For the text-containing cell, return its midpoint in (x, y) coordinate format. 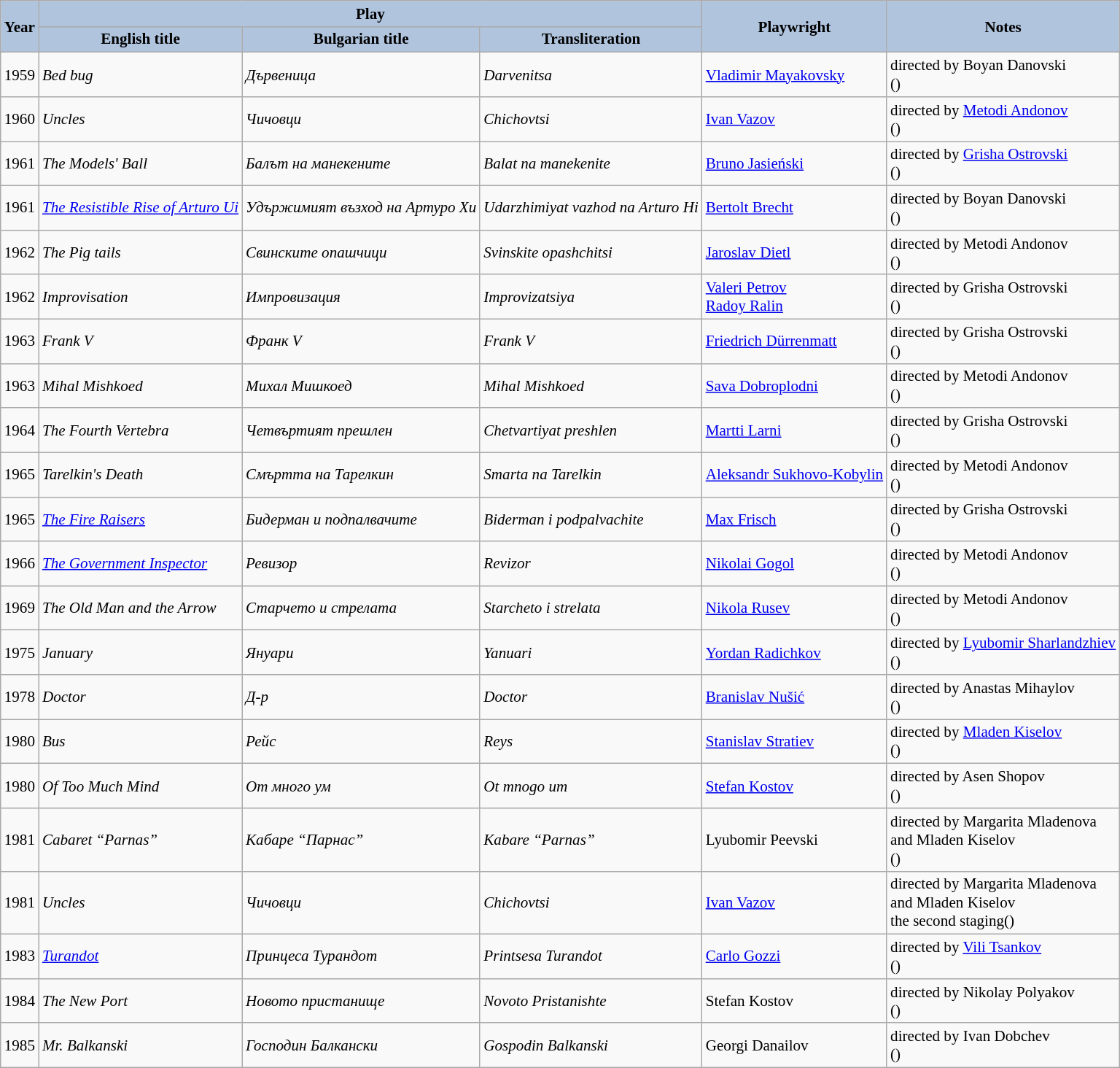
Бидерман и подпалвачите (361, 519)
1964 (20, 430)
Удържимият възход на Артуро Хи (361, 209)
The Pig tails (140, 252)
Януари (361, 652)
Improvizatsiya (591, 296)
The Resistible Rise of Arturo Ui (140, 209)
Playwright (795, 26)
Chetvartiyat preshlen (591, 430)
Branislav Nušić (795, 697)
Kabare “Parnas” (591, 840)
Франк V (361, 341)
Stanislav Stratiev (795, 741)
Darvenitsa (591, 74)
Vladimir Mayakovsky (795, 74)
Printsesa Turandot (591, 957)
The Old Man and the Arrow (140, 608)
Дървеница (361, 74)
1984 (20, 1001)
Bus (140, 741)
Transliteration (591, 39)
Year (20, 26)
Turandot (140, 957)
1960 (20, 120)
Четвъртият прешлен (361, 430)
Georgi Danailov (795, 1045)
1978 (20, 697)
Tarelkin's Death (140, 474)
Кабаре “Парнас” (361, 840)
Svinskite opashchitsi (591, 252)
Jaroslav Dietl (795, 252)
Bed bug (140, 74)
directed by Margarita Mladenovaand Mladen Kiselovthe second staging() (1003, 902)
Valeri PetrovRadoy Ralin (795, 296)
directed by Ivan Dobchev() (1003, 1045)
The Fire Raisers (140, 519)
The Models' Ball (140, 163)
directed by Margarita Mladenovaand Mladen Kiselov() (1003, 840)
Of Too Much Mind (140, 786)
1959 (20, 74)
Biderman i podpalvachite (591, 519)
January (140, 652)
Bulgarian title (361, 39)
Михал Мишкоед (361, 385)
Martti Larni (795, 430)
Gospodin Balkanski (591, 1045)
The New Port (140, 1001)
Nikola Rusev (795, 608)
Notes (1003, 26)
directed by Vili Tsankov() (1003, 957)
Nikolai Gogol (795, 563)
Старчето и стрелата (361, 608)
1969 (20, 608)
Smarta na Tarelkin (591, 474)
Принцеса Турандот (361, 957)
1983 (20, 957)
1985 (20, 1045)
Д-р (361, 697)
The Fourth Vertebra (140, 430)
1975 (20, 652)
Господин Балкански (361, 1045)
Новото пристанище (361, 1001)
Improvisation (140, 296)
Reys (591, 741)
Sava Dobroplodni (795, 385)
Carlo Gozzi (795, 957)
1966 (20, 563)
Bruno Jasieński (795, 163)
Novoto Pristanishte (591, 1001)
Friedrich Dürrenmatt (795, 341)
Bertolt Brecht (795, 209)
Свинските опашчици (361, 252)
Рейс (361, 741)
Mr. Balkanski (140, 1045)
directed by Nikolay Polyakov() (1003, 1001)
Aleksandr Sukhovo-Kobylin (795, 474)
directed by Anastas Mihaylov() (1003, 697)
Max Frisch (795, 519)
Yordan Radichkov (795, 652)
Play (370, 13)
Импровизация (361, 296)
The Government Inspector (140, 563)
English title (140, 39)
directed by Asen Shopov() (1003, 786)
Yanuari (591, 652)
Смъртта на Тарелкин (361, 474)
Starcheto i strelata (591, 608)
directed by Mladen Kiselov() (1003, 741)
От много ум (361, 786)
directed by Lyubomir Sharlandzhiev() (1003, 652)
Revizor (591, 563)
Ревизор (361, 563)
Балът на манекените (361, 163)
Balat na manekenite (591, 163)
Lyubomir Peevski (795, 840)
Ot mnogo um (591, 786)
Cabaret “Parnas” (140, 840)
Udarzhimiyat vazhod na Arturo Hi (591, 209)
